Return the (X, Y) coordinate for the center point of the cell that contains the specified text.  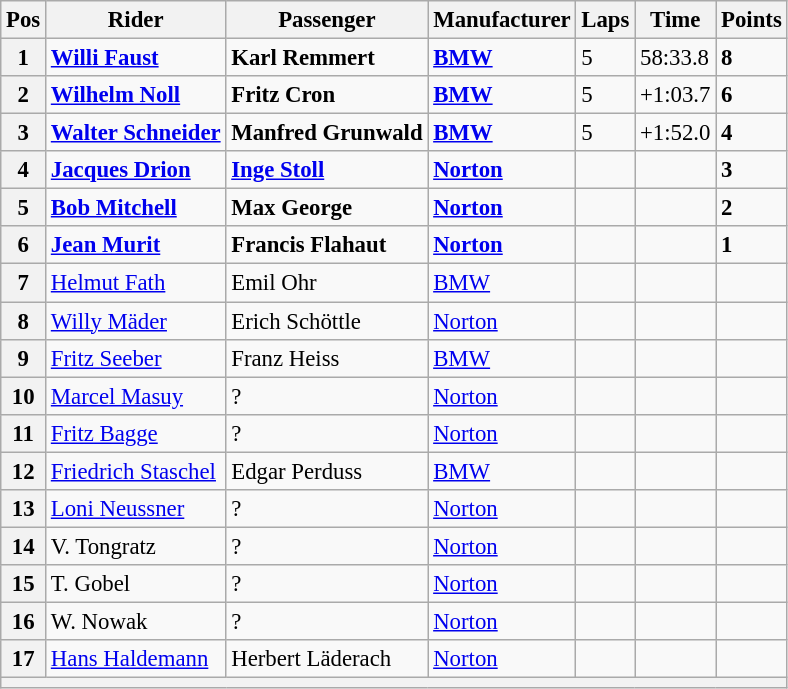
9 (24, 358)
Jean Murit (136, 245)
Helmut Fath (136, 283)
15 (24, 584)
Points (752, 20)
Fritz Cron (327, 95)
Walter Schneider (136, 133)
Edgar Perduss (327, 471)
Loni Neussner (136, 509)
Passenger (327, 20)
W. Nowak (136, 621)
Rider (136, 20)
Herbert Läderach (327, 659)
Friedrich Staschel (136, 471)
Fritz Bagge (136, 433)
Jacques Drion (136, 170)
Francis Flahaut (327, 245)
Erich Schöttle (327, 321)
+1:03.7 (676, 95)
Time (676, 20)
58:33.8 (676, 58)
V. Tongratz (136, 546)
+1:52.0 (676, 133)
Pos (24, 20)
16 (24, 621)
Willy Mäder (136, 321)
Emil Ohr (327, 283)
Wilhelm Noll (136, 95)
Franz Heiss (327, 358)
Karl Remmert (327, 58)
17 (24, 659)
Inge Stoll (327, 170)
7 (24, 283)
10 (24, 396)
Hans Haldemann (136, 659)
Bob Mitchell (136, 208)
11 (24, 433)
14 (24, 546)
Manufacturer (502, 20)
12 (24, 471)
Marcel Masuy (136, 396)
T. Gobel (136, 584)
Willi Faust (136, 58)
Laps (606, 20)
Fritz Seeber (136, 358)
13 (24, 509)
Manfred Grunwald (327, 133)
Max George (327, 208)
